Detect which cell encompasses the target text, then output its [X, Y] center coordinate. 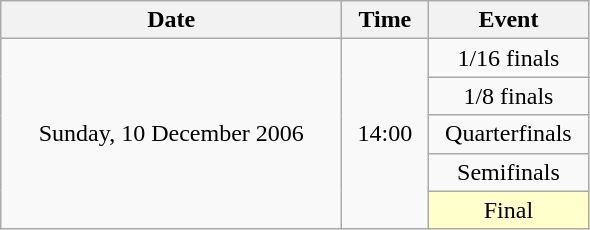
Final [508, 210]
Semifinals [508, 172]
1/16 finals [508, 58]
Sunday, 10 December 2006 [172, 134]
Date [172, 20]
14:00 [385, 134]
Quarterfinals [508, 134]
Time [385, 20]
Event [508, 20]
1/8 finals [508, 96]
